Detect which cell encompasses the target text, then output its (x, y) center coordinate. 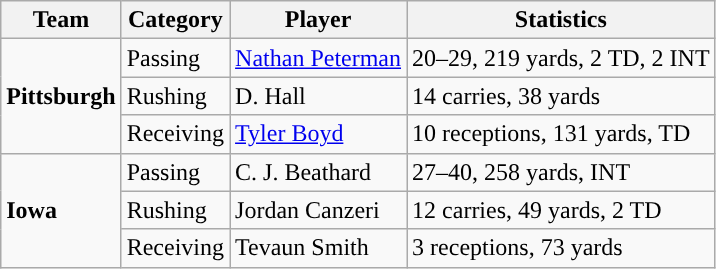
Pittsburgh (61, 96)
Iowa (61, 210)
Jordan Canzeri (318, 210)
Nathan Peterman (318, 58)
C. J. Beathard (318, 172)
Tevaun Smith (318, 248)
3 receptions, 73 yards (562, 248)
Team (61, 20)
20–29, 219 yards, 2 TD, 2 INT (562, 58)
Tyler Boyd (318, 134)
Category (175, 20)
12 carries, 49 yards, 2 TD (562, 210)
Player (318, 20)
10 receptions, 131 yards, TD (562, 134)
14 carries, 38 yards (562, 96)
D. Hall (318, 96)
27–40, 258 yards, INT (562, 172)
Statistics (562, 20)
